Return the [x, y] coordinate for the center point of the cell that contains the specified text.  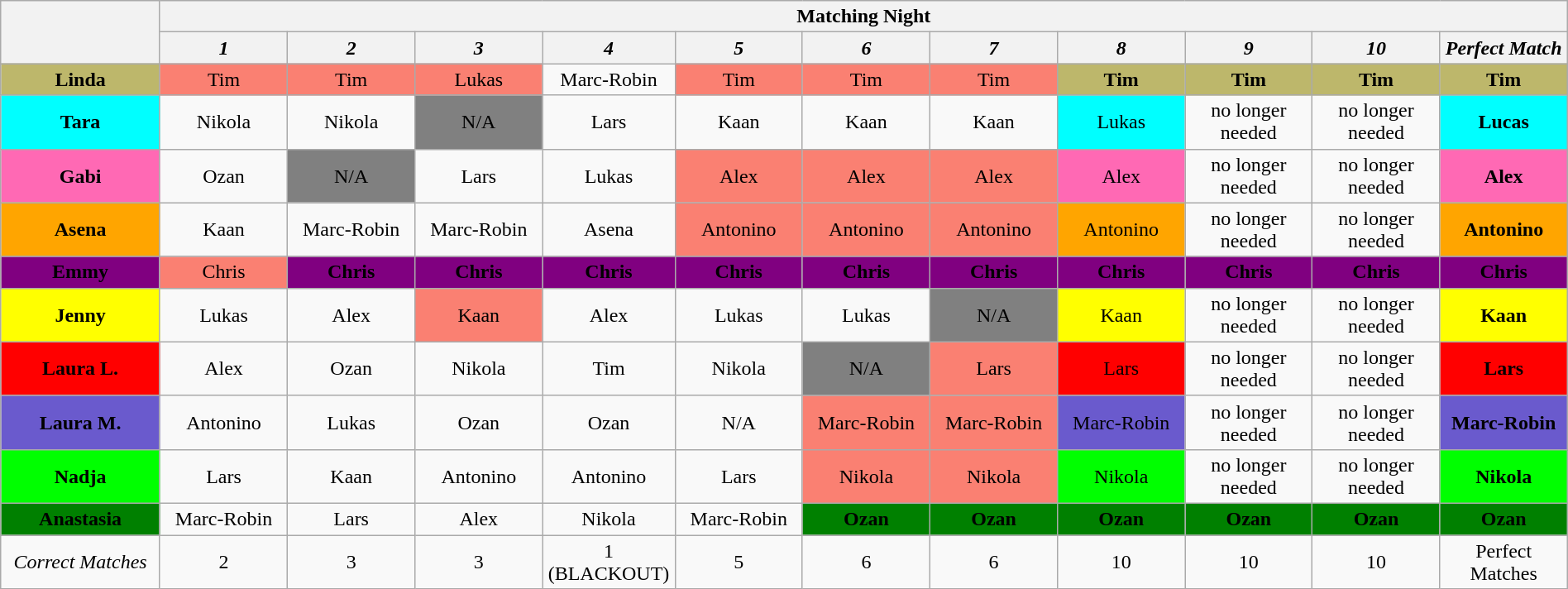
7 [993, 48]
Perfect Matches [1503, 561]
Lucas [1503, 122]
Matching Night [863, 17]
Linda [81, 79]
Nadja [81, 476]
4 [609, 48]
Jenny [81, 314]
9 [1249, 48]
Gabi [81, 175]
8 [1121, 48]
Perfect Match [1503, 48]
Correct Matches [81, 561]
1 [223, 48]
1 (BLACKOUT) [609, 561]
Laura L. [81, 369]
Tara [81, 122]
Laura M. [81, 422]
Emmy [81, 272]
Anastasia [81, 519]
